Pinpoint the cell where the given text exists, returning its (x, y) midpoint coordinate. 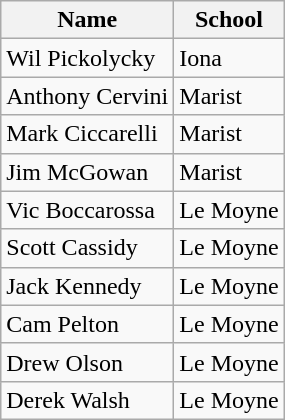
Jim McGowan (88, 172)
Vic Boccarossa (88, 210)
Anthony Cervini (88, 96)
Mark Ciccarelli (88, 134)
Name (88, 20)
Jack Kennedy (88, 286)
Derek Walsh (88, 400)
Wil Pickolycky (88, 58)
Drew Olson (88, 362)
Scott Cassidy (88, 248)
Cam Pelton (88, 324)
School (229, 20)
Iona (229, 58)
